Return the (x, y) coordinate for the center point of the cell that contains the specified text.  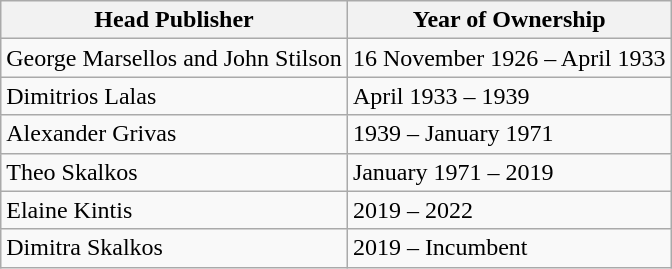
Elaine Kintis (174, 210)
2019 – 2022 (509, 210)
1939 – January 1971 (509, 134)
Alexander Grivas (174, 134)
2019 – Incumbent (509, 248)
Year of Ownership (509, 20)
16 November 1926 – April 1933 (509, 58)
George Marsellos and John Stilson (174, 58)
April 1933 – 1939 (509, 96)
Dimitrios Lalas (174, 96)
Theo Skalkos (174, 172)
Dimitra Skalkos (174, 248)
Head Publisher (174, 20)
January 1971 – 2019 (509, 172)
